Pinpoint the cell where the given text exists, returning its [X, Y] midpoint coordinate. 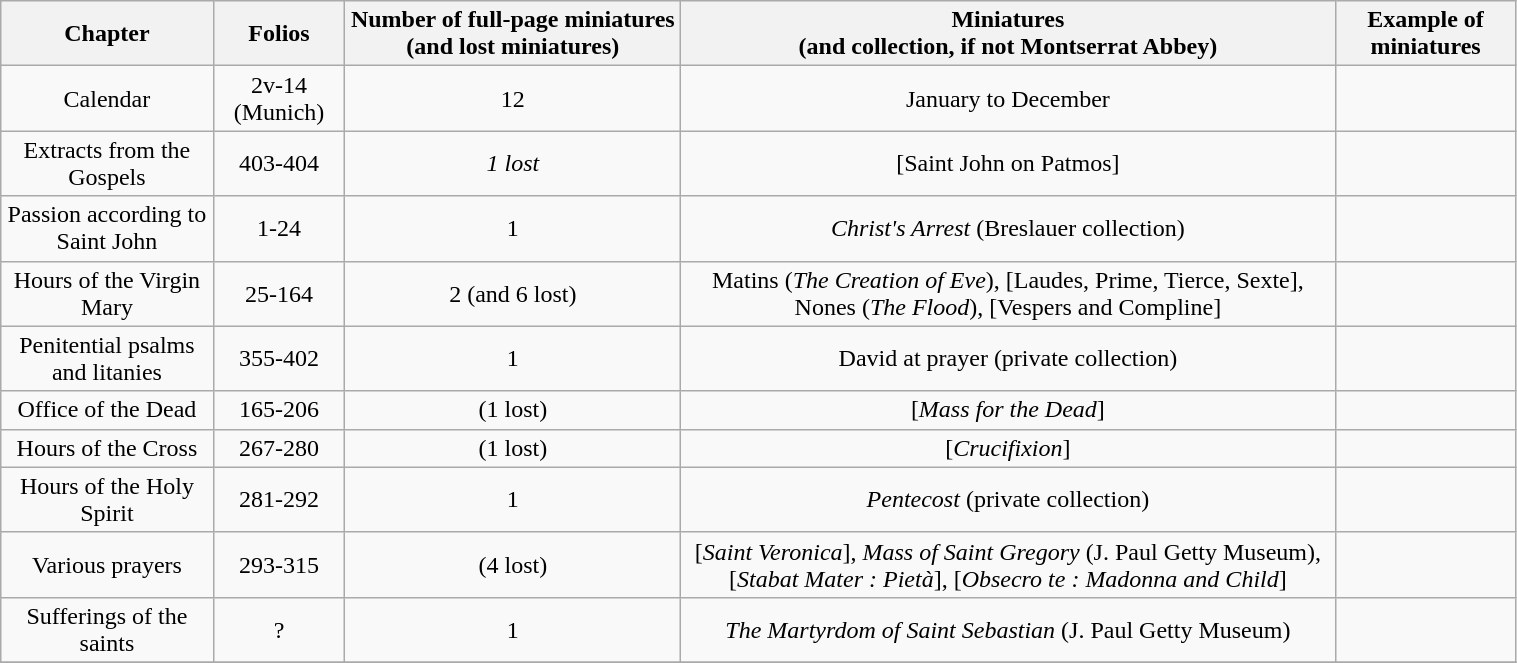
Miniatures (and collection, if not Montserrat Abbey) [1008, 34]
165-206 [279, 410]
Hours of the Virgin Mary [107, 294]
Christ's Arrest (Breslauer collection) [1008, 228]
Calendar [107, 98]
Penitential psalms and litanies [107, 358]
[Saint Veronica], Mass of Saint Gregory (J. Paul Getty Museum), [Stabat Mater : Pietà], [Obsecro te : Madonna and Child] [1008, 564]
25-164 [279, 294]
1-24 [279, 228]
[Mass for the Dead] [1008, 410]
[Saint John on Patmos] [1008, 164]
2 (and 6 lost) [513, 294]
The Martyrdom of Saint Sebastian (J. Paul Getty Museum) [1008, 630]
Number of full-page miniatures (and lost miniatures) [513, 34]
Extracts from the Gospels [107, 164]
Sufferings of the saints [107, 630]
1 lost [513, 164]
January to December [1008, 98]
Pentecost (private collection) [1008, 500]
Chapter [107, 34]
293-315 [279, 564]
2v-14 (Munich) [279, 98]
403-404 [279, 164]
281-292 [279, 500]
Hours of the Cross [107, 448]
Example of miniatures [1426, 34]
Office of the Dead [107, 410]
(4 lost) [513, 564]
Various prayers [107, 564]
Folios [279, 34]
[Crucifixion] [1008, 448]
David at prayer (private collection) [1008, 358]
? [279, 630]
Passion according to Saint John [107, 228]
12 [513, 98]
355-402 [279, 358]
Matins (The Creation of Eve), [Laudes, Prime, Tierce, Sexte], Nones (The Flood), [Vespers and Compline] [1008, 294]
Hours of the Holy Spirit [107, 500]
267-280 [279, 448]
